Return the [X, Y] coordinate for the center point of the cell that contains the specified text.  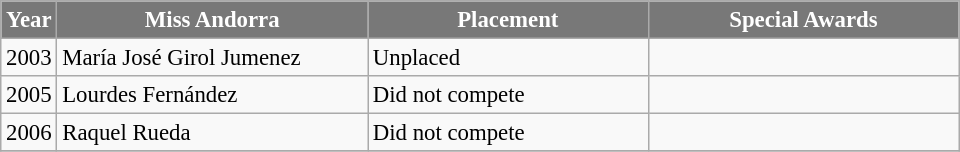
Miss Andorra [212, 20]
Special Awards [804, 20]
Lourdes Fernández [212, 95]
2003 [29, 58]
Placement [508, 20]
Raquel Rueda [212, 133]
2005 [29, 95]
Unplaced [508, 58]
2006 [29, 133]
María José Girol Jumenez [212, 58]
Year [29, 20]
